Output the (X, Y) coordinate of the center of the cell containing the given text.  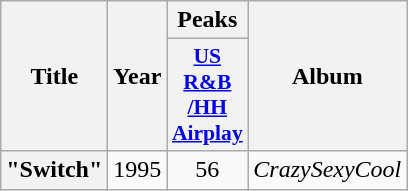
"Switch" (54, 170)
Album (328, 76)
1995 (138, 170)
Peaks (208, 20)
CrazySexyCool (328, 170)
Title (54, 76)
USR&B/HHAirplay (208, 95)
Year (138, 76)
56 (208, 170)
